Detect which cell encompasses the target text, then output its (X, Y) center coordinate. 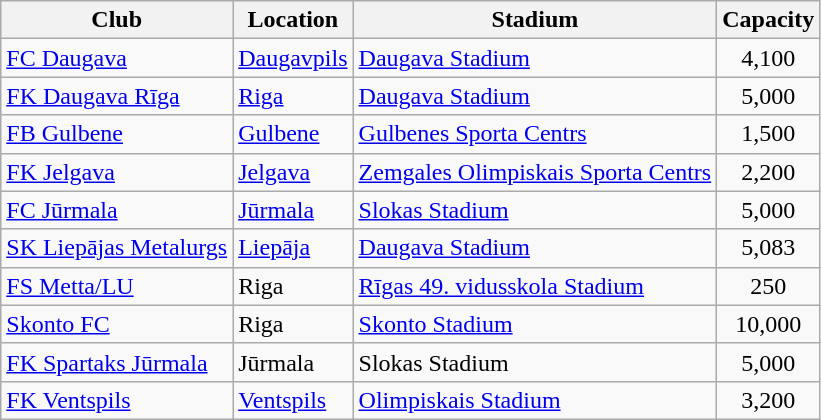
FS Metta/LU (117, 286)
2,200 (768, 172)
FK Daugava Rīga (117, 96)
Club (117, 20)
Capacity (768, 20)
Skonto FC (117, 324)
Stadium (535, 20)
FK Ventspils (117, 400)
FC Daugava (117, 58)
FC Jūrmala (117, 210)
Jelgava (293, 172)
Olimpiskais Stadium (535, 400)
Ventspils (293, 400)
SK Liepājas Metalurgs (117, 248)
Gulbene (293, 134)
4,100 (768, 58)
3,200 (768, 400)
Liepāja (293, 248)
FK Jelgava (117, 172)
FK Spartaks Jūrmala (117, 362)
Gulbenes Sporta Centrs (535, 134)
Location (293, 20)
250 (768, 286)
10,000 (768, 324)
Zemgales Olimpiskais Sporta Centrs (535, 172)
Rīgas 49. vidusskola Stadium (535, 286)
1,500 (768, 134)
Skonto Stadium (535, 324)
5,083 (768, 248)
FB Gulbene (117, 134)
Daugavpils (293, 58)
